From the cell containing the given text, extract its center point as (X, Y) coordinate. 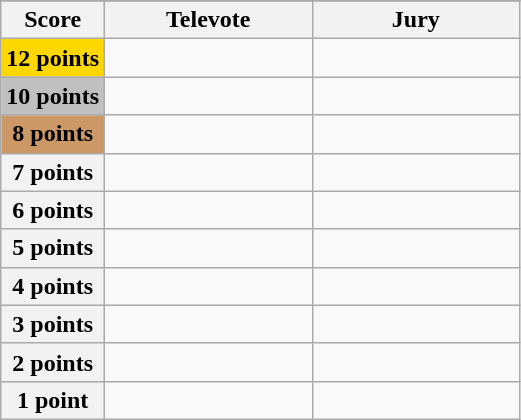
10 points (53, 96)
1 point (53, 400)
8 points (53, 134)
4 points (53, 286)
5 points (53, 248)
3 points (53, 324)
7 points (53, 172)
Televote (209, 20)
6 points (53, 210)
Jury (416, 20)
Score (53, 20)
2 points (53, 362)
12 points (53, 58)
